Return (X, Y) of the center of cell containing provided text 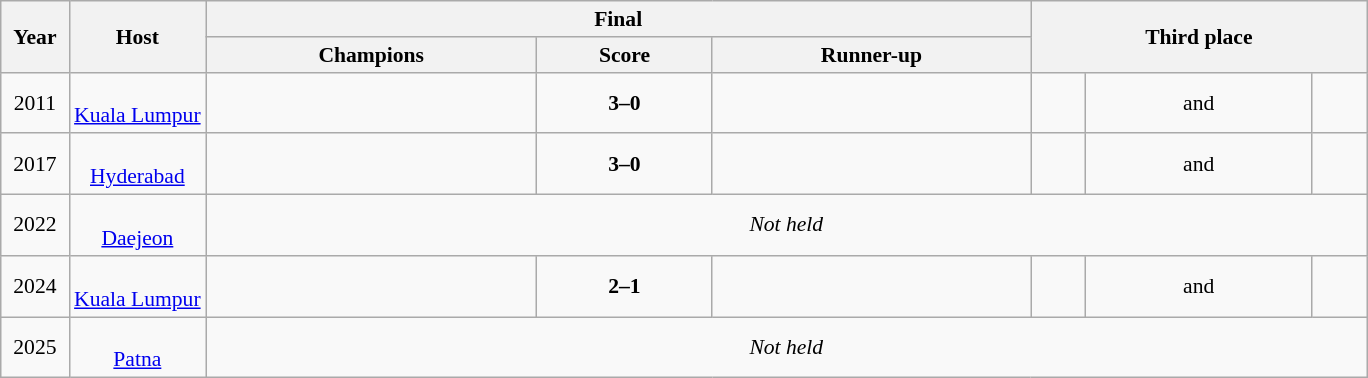
Year (35, 36)
Final (618, 19)
2017 (35, 164)
2–1 (624, 286)
2022 (35, 226)
2025 (35, 348)
Champions (372, 55)
2024 (35, 286)
Hyderabad (138, 164)
2011 (35, 102)
Third place (1199, 36)
Host (138, 36)
Runner-up (872, 55)
Score (624, 55)
Daejeon (138, 226)
Patna (138, 348)
